For the text-containing cell, return its midpoint in (X, Y) coordinate format. 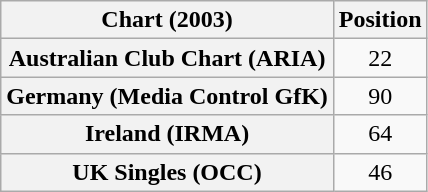
UK Singles (OCC) (168, 172)
Position (380, 20)
90 (380, 96)
46 (380, 172)
64 (380, 134)
Chart (2003) (168, 20)
Ireland (IRMA) (168, 134)
Australian Club Chart (ARIA) (168, 58)
22 (380, 58)
Germany (Media Control GfK) (168, 96)
